Pinpoint the cell where the given text exists, returning its (X, Y) midpoint coordinate. 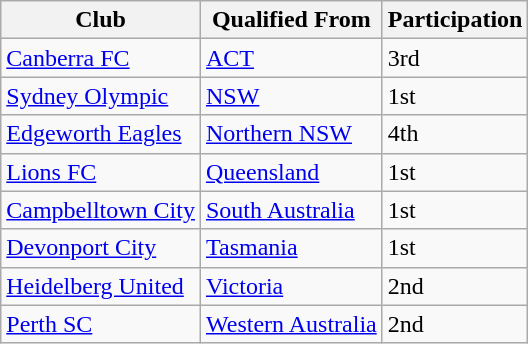
Queensland (291, 172)
South Australia (291, 210)
ACT (291, 58)
Victoria (291, 286)
Edgeworth Eagles (101, 134)
4th (455, 134)
Qualified From (291, 20)
Western Australia (291, 324)
Canberra FC (101, 58)
Tasmania (291, 248)
Club (101, 20)
Lions FC (101, 172)
3rd (455, 58)
Campbelltown City (101, 210)
Perth SC (101, 324)
Devonport City (101, 248)
Heidelberg United (101, 286)
Participation (455, 20)
Northern NSW (291, 134)
NSW (291, 96)
Sydney Olympic (101, 96)
